Return [X, Y] of the center of cell containing provided text 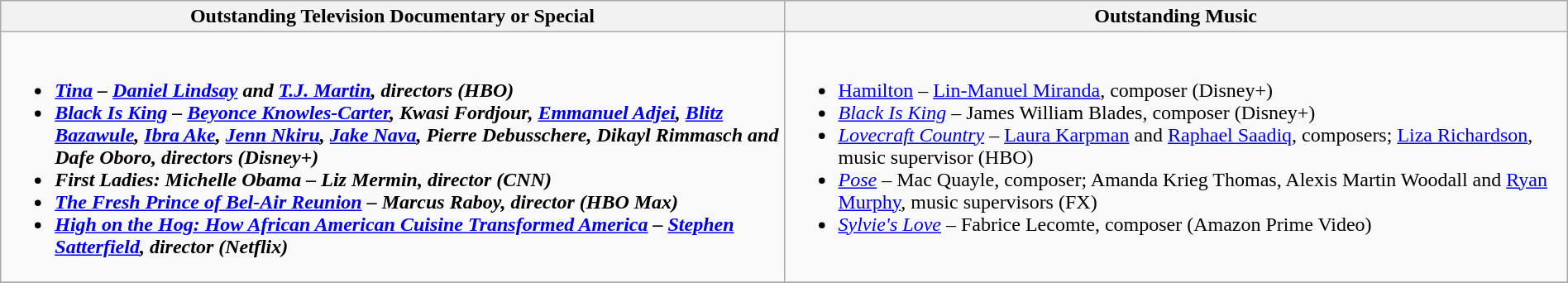
Outstanding Television Documentary or Special [392, 17]
Outstanding Music [1176, 17]
